Identify which cell holds the provided text, then report its (x, y) central coordinate. 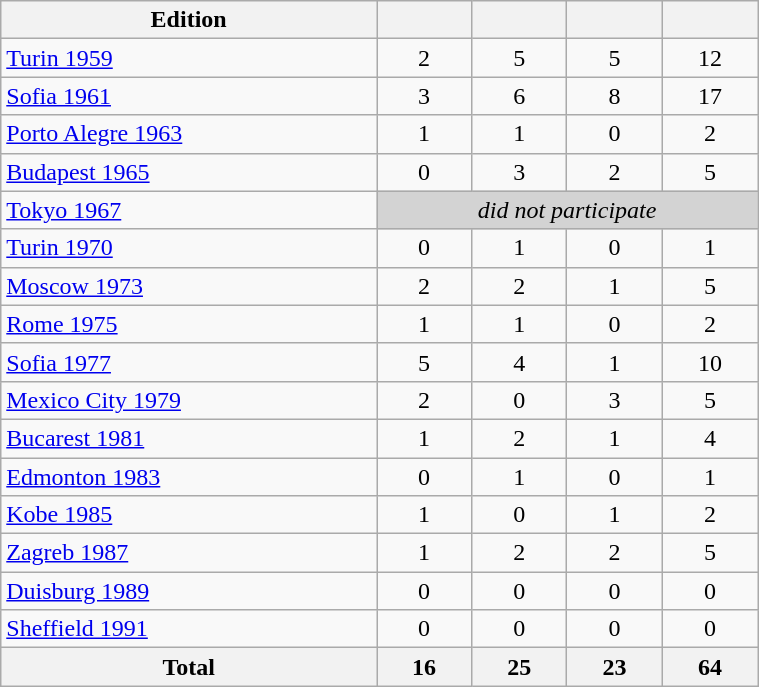
Mexico City 1979 (189, 400)
6 (520, 96)
23 (614, 667)
Porto Alegre 1963 (189, 134)
Bucarest 1981 (189, 438)
8 (614, 96)
Turin 1970 (189, 248)
Sheffield 1991 (189, 629)
Moscow 1973 (189, 286)
Budapest 1965 (189, 172)
Edition (189, 20)
25 (520, 667)
did not participate (566, 210)
Sofia 1977 (189, 362)
Rome 1975 (189, 324)
Sofia 1961 (189, 96)
Duisburg 1989 (189, 591)
Kobe 1985 (189, 515)
Turin 1959 (189, 58)
16 (424, 667)
Total (189, 667)
64 (710, 667)
Tokyo 1967 (189, 210)
12 (710, 58)
Zagreb 1987 (189, 553)
10 (710, 362)
17 (710, 96)
Edmonton 1983 (189, 477)
